Scan for the cell matching the given text and deliver its [X, Y] coordinate at center. 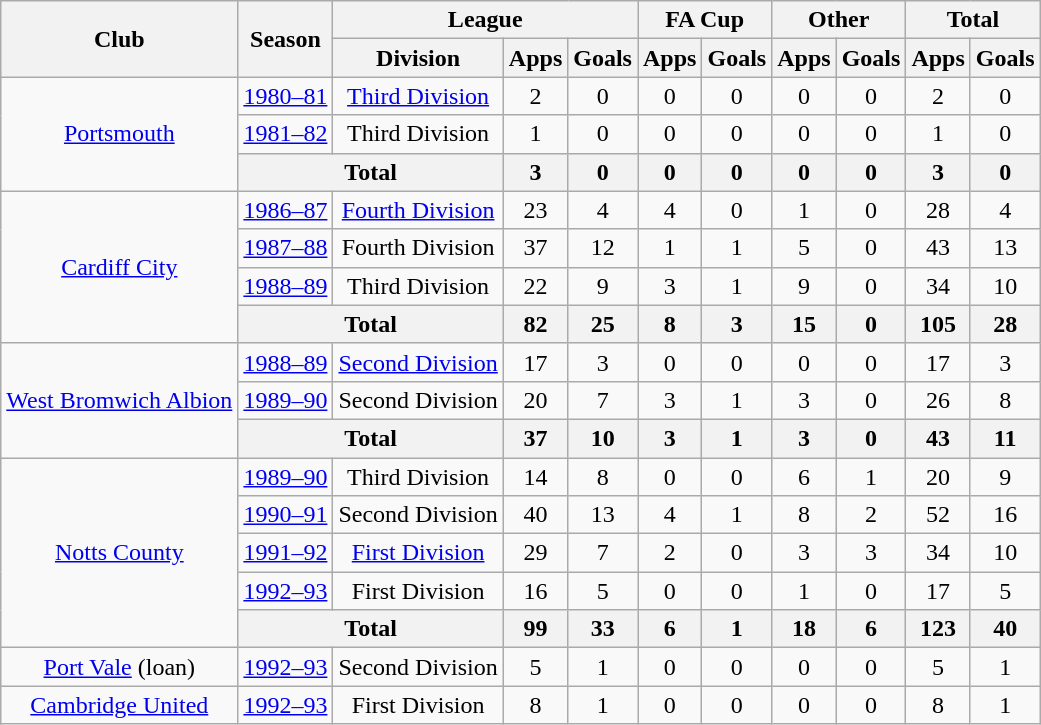
League [486, 20]
Division [418, 58]
11 [1005, 438]
Other [839, 20]
FA Cup [705, 20]
1991–92 [286, 553]
Cambridge United [120, 705]
18 [804, 629]
Portsmouth [120, 134]
105 [938, 324]
1990–91 [286, 515]
99 [535, 629]
Club [120, 39]
52 [938, 515]
22 [535, 286]
25 [603, 324]
Season [286, 39]
14 [535, 477]
12 [603, 248]
1981–82 [286, 134]
West Bromwich Albion [120, 400]
23 [535, 210]
1987–88 [286, 248]
15 [804, 324]
1980–81 [286, 96]
82 [535, 324]
Notts County [120, 553]
123 [938, 629]
26 [938, 400]
29 [535, 553]
Port Vale (loan) [120, 667]
Cardiff City [120, 267]
1986–87 [286, 210]
33 [603, 629]
